Locate the cell with the specified text and output its [X, Y] center coordinate. 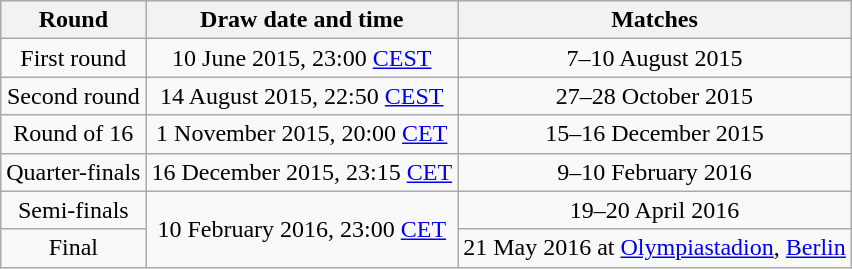
Second round [74, 96]
16 December 2015, 23:15 CET [302, 172]
15–16 December 2015 [655, 134]
Round of 16 [74, 134]
10 February 2016, 23:00 CET [302, 229]
27–28 October 2015 [655, 96]
9–10 February 2016 [655, 172]
19–20 April 2016 [655, 210]
1 November 2015, 20:00 CET [302, 134]
14 August 2015, 22:50 CEST [302, 96]
Semi-finals [74, 210]
Round [74, 20]
First round [74, 58]
Quarter-finals [74, 172]
Matches [655, 20]
7–10 August 2015 [655, 58]
Final [74, 248]
21 May 2016 at Olympiastadion, Berlin [655, 248]
Draw date and time [302, 20]
10 June 2015, 23:00 CEST [302, 58]
